From the cell containing the given text, extract its center point as [x, y] coordinate. 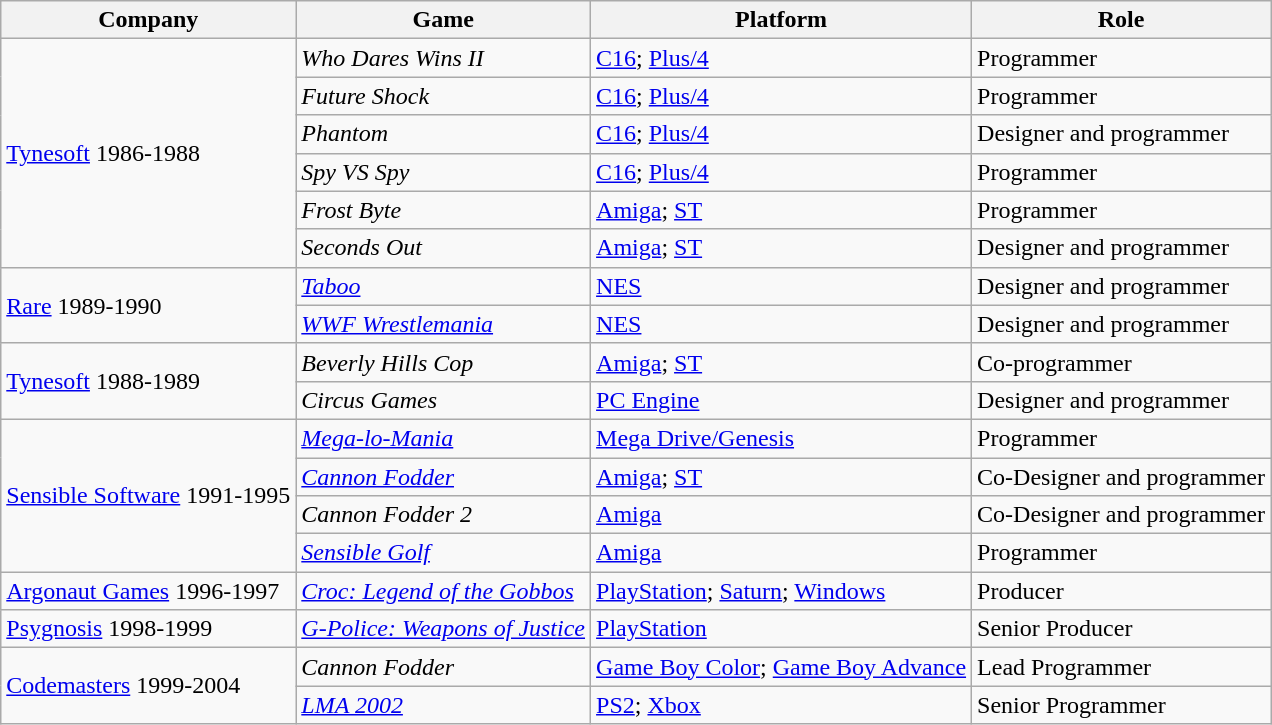
Role [1122, 20]
Sensible Golf [444, 553]
Senior Programmer [1122, 705]
Codemasters 1999-2004 [148, 686]
Tynesoft 1986-1988 [148, 153]
Cannon Fodder 2 [444, 515]
Lead Programmer [1122, 667]
LMA 2002 [444, 705]
Who Dares Wins II [444, 58]
Croc: Legend of the Gobbos [444, 591]
Spy VS Spy [444, 172]
Phantom [444, 134]
Tynesoft 1988-1989 [148, 381]
PlayStation; Saturn; Windows [782, 591]
PlayStation [782, 629]
Circus Games [444, 400]
WWF Wrestlemania [444, 324]
Beverly Hills Cop [444, 362]
Frost Byte [444, 210]
PC Engine [782, 400]
Seconds Out [444, 248]
Company [148, 20]
Game Boy Color; Game Boy Advance [782, 667]
Future Shock [444, 96]
Psygnosis 1998-1999 [148, 629]
Taboo [444, 286]
Argonaut Games 1996-1997 [148, 591]
Producer [1122, 591]
Senior Producer [1122, 629]
Platform [782, 20]
Rare 1989-1990 [148, 305]
Sensible Software 1991-1995 [148, 495]
G-Police: Weapons of Justice [444, 629]
Mega-lo-Mania [444, 438]
Game [444, 20]
Co-programmer [1122, 362]
Mega Drive/Genesis [782, 438]
PS2; Xbox [782, 705]
